Extract the (x, y) coordinate from the center of the cell holding the provided text.  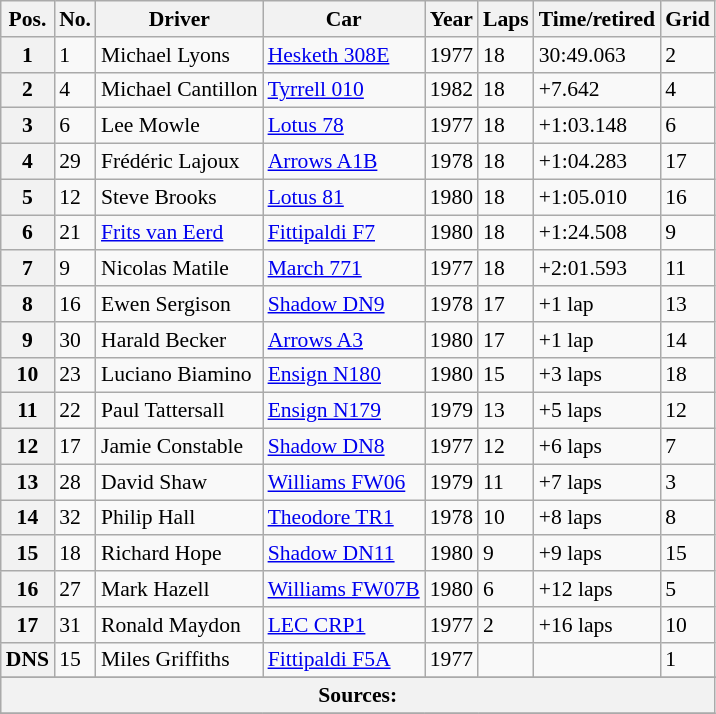
Philip Hall (180, 518)
March 771 (344, 269)
Hesketh 308E (344, 55)
29 (75, 162)
Tyrrell 010 (344, 90)
Fittipaldi F5A (344, 660)
Year (452, 19)
Arrows A3 (344, 340)
LEC CRP1 (344, 625)
Ewen Sergison (180, 304)
Ronald Maydon (180, 625)
Harald Becker (180, 340)
30:49.063 (597, 55)
1982 (452, 90)
Jamie Constable (180, 447)
Steve Brooks (180, 197)
David Shaw (180, 482)
Nicolas Matile (180, 269)
+7 laps (597, 482)
Lee Mowle (180, 126)
28 (75, 482)
32 (75, 518)
+12 laps (597, 589)
Williams FW07B (344, 589)
Mark Hazell (180, 589)
Shadow DN11 (344, 554)
Sources: (358, 696)
Grid (688, 19)
Frits van Eerd (180, 233)
21 (75, 233)
Car (344, 19)
30 (75, 340)
Fittipaldi F7 (344, 233)
+3 laps (597, 375)
+16 laps (597, 625)
Pos. (28, 19)
+6 laps (597, 447)
+1:04.283 (597, 162)
Frédéric Lajoux (180, 162)
Theodore TR1 (344, 518)
Miles Griffiths (180, 660)
Laps (506, 19)
31 (75, 625)
Michael Lyons (180, 55)
22 (75, 411)
Lotus 81 (344, 197)
+1:05.010 (597, 197)
Driver (180, 19)
DNS (28, 660)
+2:01.593 (597, 269)
Ensign N179 (344, 411)
No. (75, 19)
Paul Tattersall (180, 411)
Williams FW06 (344, 482)
Time/retired (597, 19)
Shadow DN8 (344, 447)
Shadow DN9 (344, 304)
Lotus 78 (344, 126)
+5 laps (597, 411)
Richard Hope (180, 554)
+8 laps (597, 518)
27 (75, 589)
+1:03.148 (597, 126)
+7.642 (597, 90)
23 (75, 375)
Ensign N180 (344, 375)
Michael Cantillon (180, 90)
+9 laps (597, 554)
Arrows A1B (344, 162)
Luciano Biamino (180, 375)
+1:24.508 (597, 233)
